Scan for the cell matching the given text and deliver its [X, Y] coordinate at center. 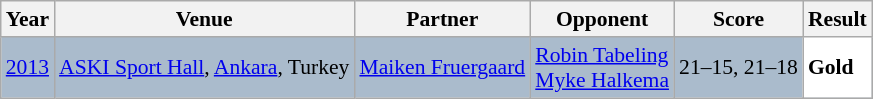
Robin Tabeling Myke Halkema [602, 68]
ASKI Sport Hall, Ankara, Turkey [204, 68]
Year [28, 19]
Score [738, 19]
Gold [838, 68]
Venue [204, 19]
2013 [28, 68]
Opponent [602, 19]
Result [838, 19]
Partner [442, 19]
Maiken Fruergaard [442, 68]
21–15, 21–18 [738, 68]
